Return the [x, y] coordinate for the center point of the cell that contains the specified text.  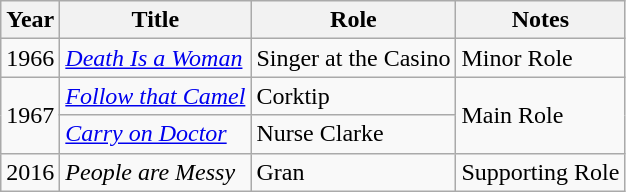
People are Messy [156, 172]
Nurse Clarke [354, 134]
Gran [354, 172]
Role [354, 20]
Singer at the Casino [354, 58]
1966 [30, 58]
2016 [30, 172]
Title [156, 20]
Corktip [354, 96]
Year [30, 20]
Carry on Doctor [156, 134]
1967 [30, 115]
Main Role [540, 115]
Supporting Role [540, 172]
Notes [540, 20]
Follow that Camel [156, 96]
Minor Role [540, 58]
Death Is a Woman [156, 58]
